Capture the cell that displays the provided text and extract its [X, Y] central coordinate. 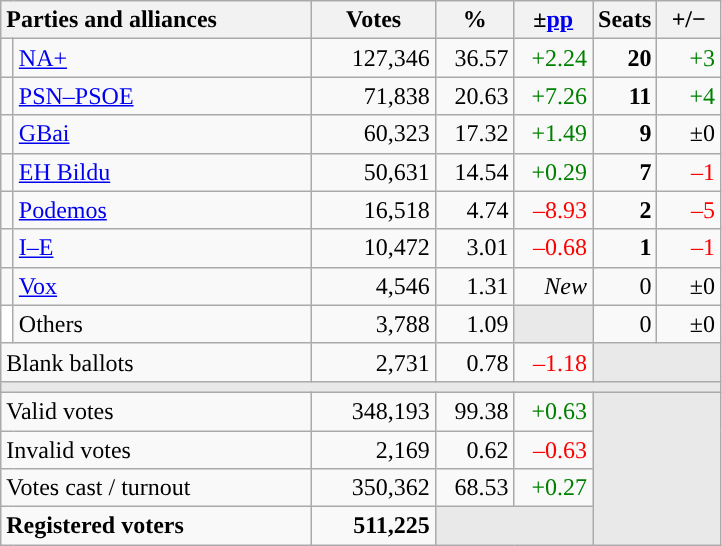
+2.24 [554, 58]
Votes cast / turnout [156, 488]
348,193 [374, 411]
Others [162, 324]
+0.27 [554, 488]
4.74 [474, 210]
Votes [374, 20]
Invalid votes [156, 449]
GBai [162, 134]
New [554, 286]
1.09 [474, 324]
36.57 [474, 58]
–0.68 [554, 248]
Registered voters [156, 526]
–8.93 [554, 210]
+/− [689, 20]
+4 [689, 96]
I–E [162, 248]
60,323 [374, 134]
Blank ballots [156, 362]
+0.29 [554, 172]
0.78 [474, 362]
–0.63 [554, 449]
+7.26 [554, 96]
3.01 [474, 248]
Parties and alliances [156, 20]
+0.63 [554, 411]
350,362 [374, 488]
127,346 [374, 58]
11 [624, 96]
7 [624, 172]
Vox [162, 286]
Podemos [162, 210]
9 [624, 134]
+3 [689, 58]
4,546 [374, 286]
1 [624, 248]
PSN–PSOE [162, 96]
99.38 [474, 411]
2,731 [374, 362]
+1.49 [554, 134]
50,631 [374, 172]
–1.18 [554, 362]
16,518 [374, 210]
20.63 [474, 96]
2,169 [374, 449]
–5 [689, 210]
3,788 [374, 324]
10,472 [374, 248]
Valid votes [156, 411]
Seats [624, 20]
511,225 [374, 526]
14.54 [474, 172]
EH Bildu [162, 172]
NA+ [162, 58]
1.31 [474, 286]
% [474, 20]
2 [624, 210]
0.62 [474, 449]
20 [624, 58]
±pp [554, 20]
17.32 [474, 134]
68.53 [474, 488]
71,838 [374, 96]
